Capture the cell that displays the provided text and extract its (X, Y) central coordinate. 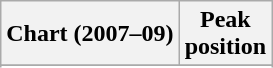
Peakposition (225, 34)
Chart (2007–09) (90, 34)
